Return [X, Y] of the center of cell containing provided text 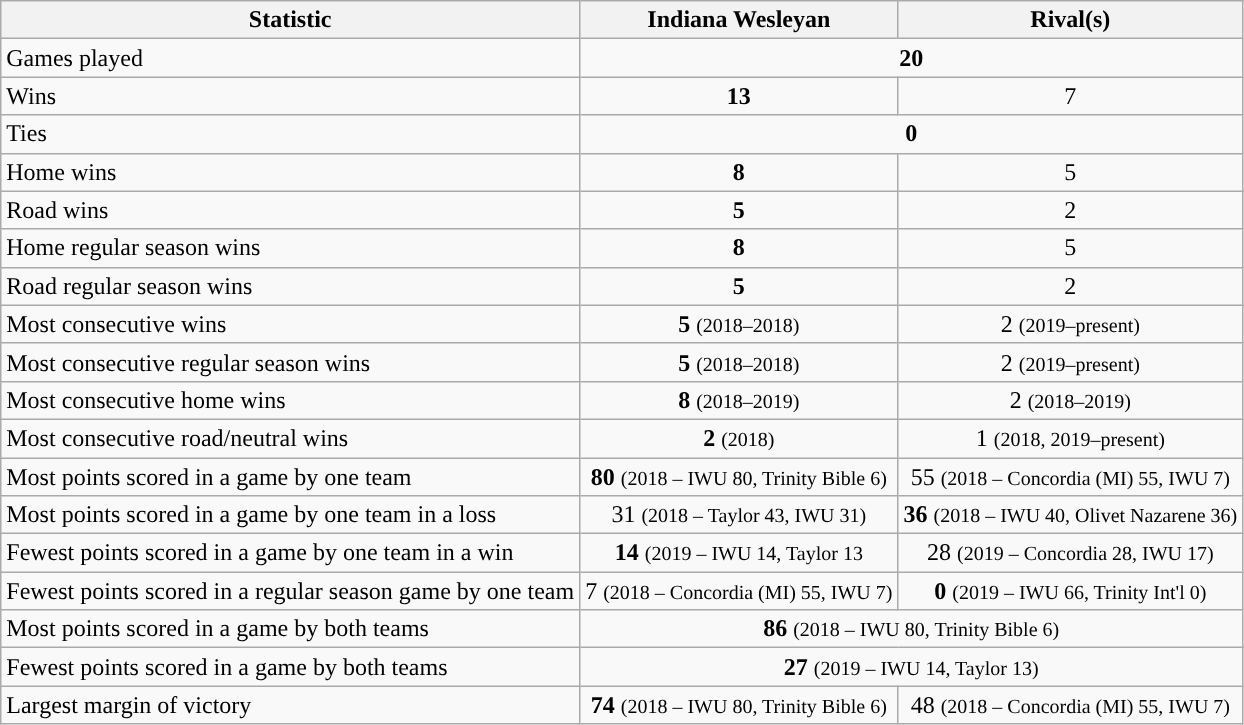
Most consecutive road/neutral wins [290, 438]
0 [912, 134]
Most consecutive regular season wins [290, 362]
Wins [290, 96]
7 [1070, 96]
1 (2018, 2019–present) [1070, 438]
8 (2018–2019) [739, 400]
Most consecutive home wins [290, 400]
14 (2019 – IWU 14, Taylor 13 [739, 553]
Most points scored in a game by one team in a loss [290, 515]
Largest margin of victory [290, 705]
7 (2018 – Concordia (MI) 55, IWU 7) [739, 591]
Fewest points scored in a game by one team in a win [290, 553]
20 [912, 58]
27 (2019 – IWU 14, Taylor 13) [912, 667]
Most consecutive wins [290, 324]
Fewest points scored in a regular season game by one team [290, 591]
55 (2018 – Concordia (MI) 55, IWU 7) [1070, 477]
0 (2019 – IWU 66, Trinity Int'l 0) [1070, 591]
Games played [290, 58]
Home wins [290, 172]
36 (2018 – IWU 40, Olivet Nazarene 36) [1070, 515]
Ties [290, 134]
Road regular season wins [290, 286]
Most points scored in a game by one team [290, 477]
Rival(s) [1070, 20]
2 (2018–2019) [1070, 400]
Statistic [290, 20]
Road wins [290, 210]
Home regular season wins [290, 248]
28 (2019 – Concordia 28, IWU 17) [1070, 553]
86 (2018 – IWU 80, Trinity Bible 6) [912, 629]
31 (2018 – Taylor 43, IWU 31) [739, 515]
48 (2018 – Concordia (MI) 55, IWU 7) [1070, 705]
2 (2018) [739, 438]
Indiana Wesleyan [739, 20]
80 (2018 – IWU 80, Trinity Bible 6) [739, 477]
74 (2018 – IWU 80, Trinity Bible 6) [739, 705]
Fewest points scored in a game by both teams [290, 667]
Most points scored in a game by both teams [290, 629]
13 [739, 96]
